Extract the [x, y] coordinate from the center of the cell holding the provided text.  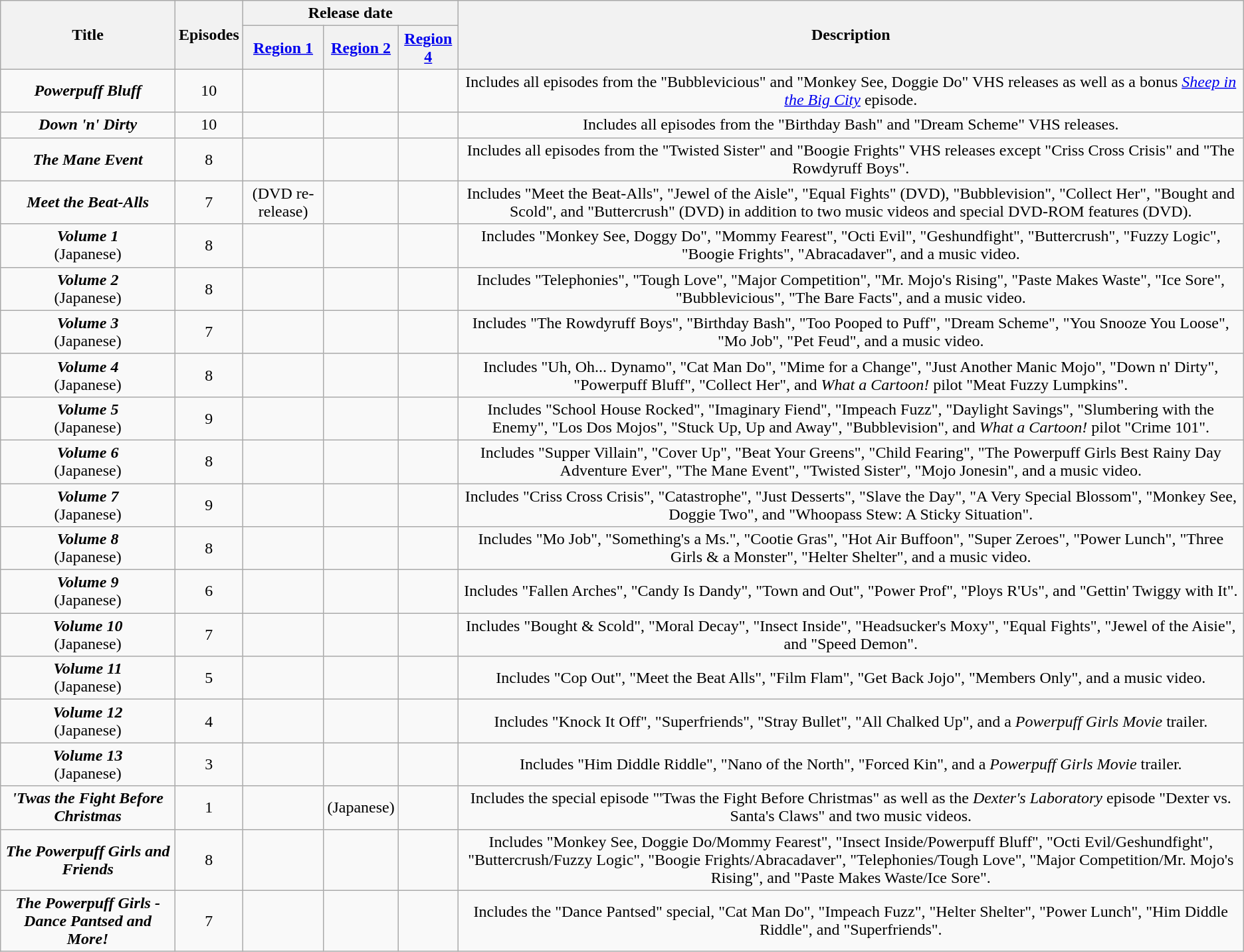
Includes "Cop Out", "Meet the Beat Alls", "Film Flam", "Get Back Jojo", "Members Only", and a music video. [851, 678]
Volume 8(Japanese) [88, 549]
(DVD re-release) [283, 202]
Meet the Beat-Alls [88, 202]
Region 1 [283, 48]
Includes all episodes from the "Birthday Bash" and "Dream Scheme" VHS releases. [851, 125]
Release date [350, 13]
The Powerpuff Girls - Dance Pantsed and More! [88, 921]
Volume 3(Japanese) [88, 332]
Volume 12(Japanese) [88, 721]
Includes "Him Diddle Riddle", "Nano of the North", "Forced Kin", and a Powerpuff Girls Movie trailer. [851, 764]
Volume 6(Japanese) [88, 461]
1 [209, 808]
Volume 9(Japanese) [88, 591]
3 [209, 764]
Volume 1(Japanese) [88, 246]
Episodes [209, 35]
Includes all episodes from the "Bubblevicious" and "Monkey See, Doggie Do" VHS releases as well as a bonus Sheep in the Big City episode. [851, 90]
Volume 5(Japanese) [88, 419]
Volume 7(Japanese) [88, 505]
Volume 13(Japanese) [88, 764]
(Japanese) [361, 808]
Volume 4(Japanese) [88, 375]
Includes "Bought & Scold", "Moral Decay", "Insect Inside", "Headsucker's Moxy", "Equal Fights", "Jewel of the Aisie", and "Speed Demon". [851, 635]
'Twas the Fight Before Christmas [88, 808]
Includes "Fallen Arches", "Candy Is Dandy", "Town and Out", "Power Prof", "Ploys R'Us", and "Gettin' Twiggy with It". [851, 591]
Volume 10(Japanese) [88, 635]
4 [209, 721]
Includes "Knock It Off", "Superfriends", "Stray Bullet", "All Chalked Up", and a Powerpuff Girls Movie trailer. [851, 721]
Powerpuff Bluff [88, 90]
Down 'n' Dirty [88, 125]
5 [209, 678]
Includes the "Dance Pantsed" special, "Cat Man Do", "Impeach Fuzz", "Helter Shelter", "Power Lunch", "Him Diddle Riddle", and "Superfriends". [851, 921]
The Mane Event [88, 159]
Description [851, 35]
Volume 2(Japanese) [88, 288]
Region 4 [428, 48]
6 [209, 591]
Title [88, 35]
Volume 11(Japanese) [88, 678]
The Powerpuff Girls and Friends [88, 860]
Region 2 [361, 48]
Includes all episodes from the "Twisted Sister" and "Boogie Frights" VHS releases except "Criss Cross Crisis" and "The Rowdyruff Boys". [851, 159]
